For the text-containing cell, return its midpoint in (x, y) coordinate format. 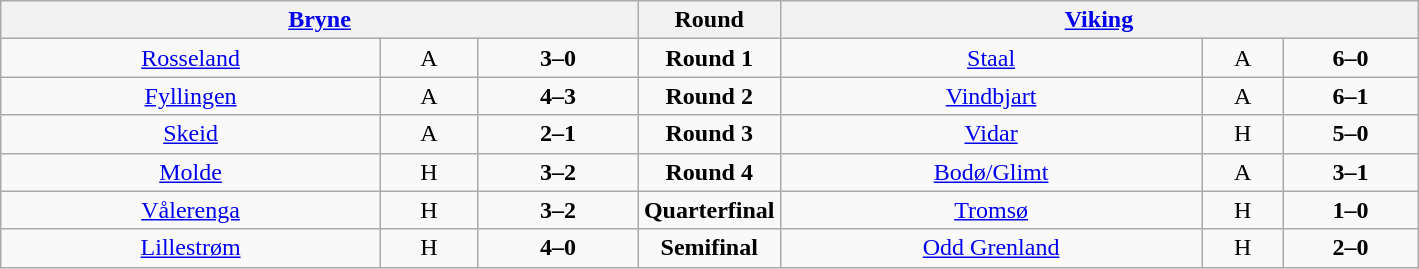
2–0 (1350, 248)
5–0 (1350, 134)
Round 1 (709, 58)
Rosseland (191, 58)
Quarterfinal (709, 210)
Fyllingen (191, 96)
Round (709, 20)
1–0 (1350, 210)
Vidar (991, 134)
2–1 (558, 134)
Skeid (191, 134)
Lillestrøm (191, 248)
Vindbjart (991, 96)
Round 3 (709, 134)
Vålerenga (191, 210)
3–0 (558, 58)
4–3 (558, 96)
Semifinal (709, 248)
Bodø/Glimt (991, 172)
4–0 (558, 248)
Odd Grenland (991, 248)
Viking (1099, 20)
Tromsø (991, 210)
Round 2 (709, 96)
Bryne (320, 20)
3–1 (1350, 172)
Staal (991, 58)
6–1 (1350, 96)
6–0 (1350, 58)
Round 4 (709, 172)
Molde (191, 172)
